Detect which cell encompasses the target text, then output its (x, y) center coordinate. 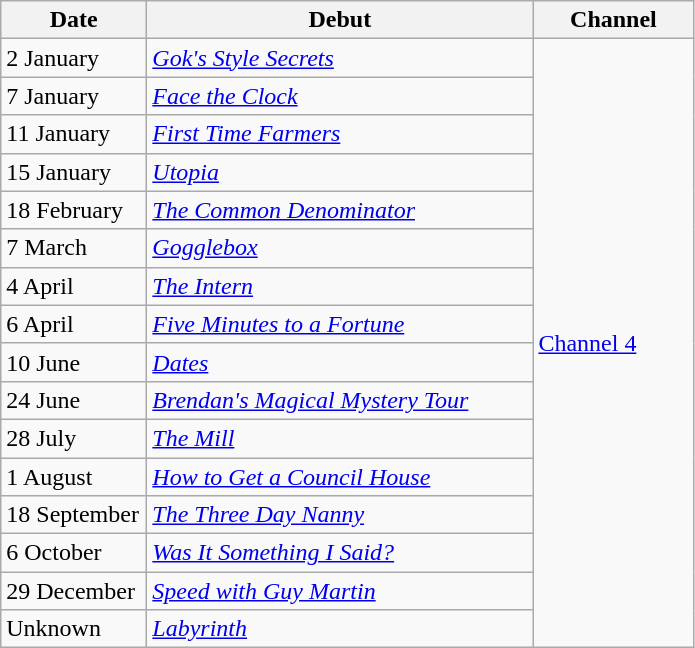
6 October (74, 553)
Speed with Guy Martin (340, 591)
First Time Farmers (340, 134)
7 January (74, 96)
Labyrinth (340, 629)
7 March (74, 248)
The Mill (340, 438)
The Common Denominator (340, 210)
24 June (74, 400)
Brendan's Magical Mystery Tour (340, 400)
18 February (74, 210)
1 August (74, 477)
Channel 4 (614, 344)
Channel (614, 20)
2 January (74, 58)
4 April (74, 286)
The Three Day Nanny (340, 515)
Gok's Style Secrets (340, 58)
6 April (74, 324)
15 January (74, 172)
Date (74, 20)
How to Get a Council House (340, 477)
Dates (340, 362)
11 January (74, 134)
The Intern (340, 286)
28 July (74, 438)
10 June (74, 362)
Debut (340, 20)
18 September (74, 515)
Utopia (340, 172)
Five Minutes to a Fortune (340, 324)
Unknown (74, 629)
Gogglebox (340, 248)
29 December (74, 591)
Was It Something I Said? (340, 553)
Face the Clock (340, 96)
